Find where the given text appears and provide that cell's center as [X, Y] coordinate. 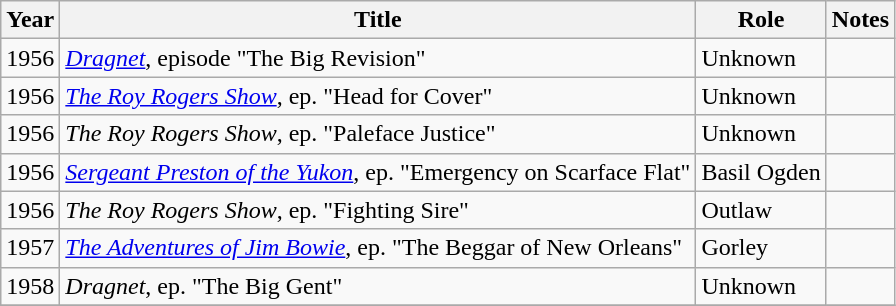
The Adventures of Jim Bowie, ep. "The Beggar of New Orleans" [378, 248]
Dragnet, ep. "The Big Gent" [378, 286]
The Roy Rogers Show, ep. "Fighting Sire" [378, 210]
The Roy Rogers Show, ep. "Head for Cover" [378, 96]
Title [378, 20]
Year [30, 20]
1958 [30, 286]
Dragnet, episode "The Big Revision" [378, 58]
Outlaw [761, 210]
Basil Ogden [761, 172]
Notes [860, 20]
Role [761, 20]
Gorley [761, 248]
The Roy Rogers Show, ep. "Paleface Justice" [378, 134]
1957 [30, 248]
Sergeant Preston of the Yukon, ep. "Emergency on Scarface Flat" [378, 172]
